Find where the given text appears and provide that cell's center as [x, y] coordinate. 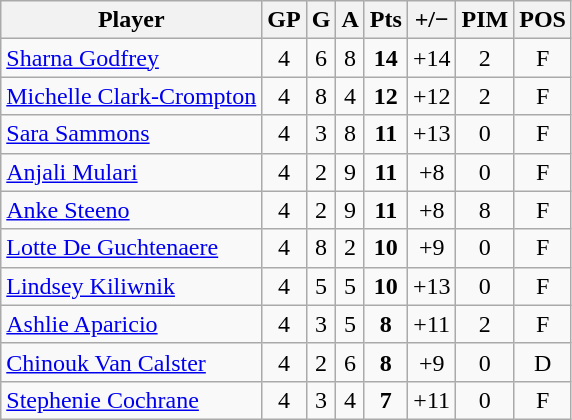
14 [386, 58]
Lotte De Guchtenaere [132, 248]
PIM [485, 20]
Player [132, 20]
+12 [432, 96]
Michelle Clark-Crompton [132, 96]
D [543, 362]
12 [386, 96]
Anke Steeno [132, 210]
Pts [386, 20]
Anjali Mulari [132, 172]
Chinouk Van Calster [132, 362]
+14 [432, 58]
POS [543, 20]
Ashlie Aparicio [132, 324]
7 [386, 400]
+/− [432, 20]
G [321, 20]
Lindsey Kiliwnik [132, 286]
Stephenie Cochrane [132, 400]
Sara Sammons [132, 134]
A [350, 20]
Sharna Godfrey [132, 58]
GP [284, 20]
